For the text-containing cell, return its midpoint in (x, y) coordinate format. 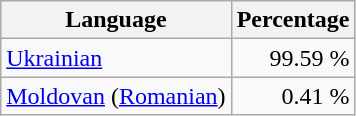
Moldovan (Romanian) (116, 96)
Percentage (293, 20)
0.41 % (293, 96)
Language (116, 20)
Ukrainian (116, 58)
99.59 % (293, 58)
